For the text-containing cell, return its midpoint in (x, y) coordinate format. 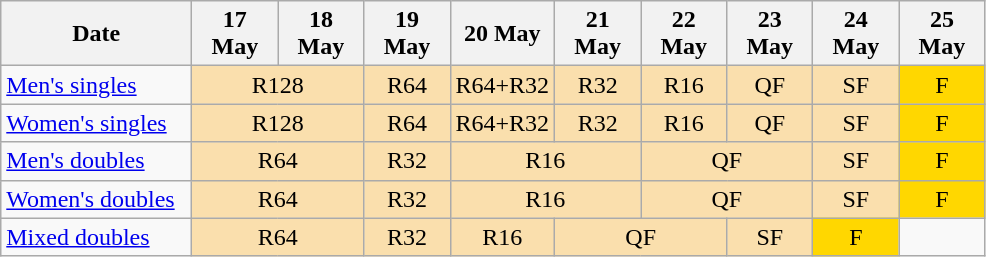
Women's singles (96, 123)
Men's doubles (96, 161)
Date (96, 34)
18 May (321, 34)
Mixed doubles (96, 237)
20 May (502, 34)
Women's doubles (96, 199)
25 May (942, 34)
Men's singles (96, 85)
24 May (856, 34)
21 May (598, 34)
17 May (235, 34)
19 May (407, 34)
22 May (684, 34)
23 May (770, 34)
